Extract the (x, y) coordinate from the center of the cell holding the provided text.  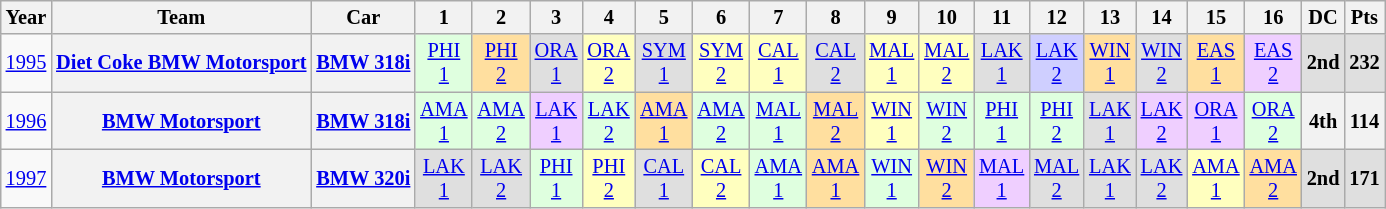
1 (444, 17)
Pts (1364, 17)
Car (363, 17)
15 (1216, 17)
SYM1 (664, 63)
8 (836, 17)
16 (1274, 17)
4 (608, 17)
1997 (26, 178)
3 (556, 17)
Year (26, 17)
4th (1324, 121)
5 (664, 17)
14 (1162, 17)
11 (1002, 17)
7 (778, 17)
1996 (26, 121)
1995 (26, 63)
6 (720, 17)
BMW 320i (363, 178)
171 (1364, 178)
Diet Coke BMW Motorsport (181, 63)
232 (1364, 63)
SYM2 (720, 63)
12 (1056, 17)
DC (1324, 17)
114 (1364, 121)
EAS2 (1274, 63)
9 (892, 17)
10 (946, 17)
2 (500, 17)
Team (181, 17)
13 (1110, 17)
EAS1 (1216, 63)
